Find where the given text appears and provide that cell's center as (X, Y) coordinate. 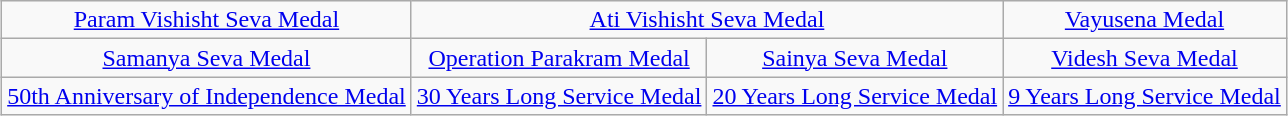
Samanya Seva Medal (207, 58)
50th Anniversary of Independence Medal (207, 96)
Vayusena Medal (1145, 20)
9 Years Long Service Medal (1145, 96)
20 Years Long Service Medal (855, 96)
Videsh Seva Medal (1145, 58)
Operation Parakram Medal (559, 58)
Param Vishisht Seva Medal (207, 20)
Ati Vishisht Seva Medal (706, 20)
Sainya Seva Medal (855, 58)
30 Years Long Service Medal (559, 96)
